Scan for the cell matching the given text and deliver its [x, y] coordinate at center. 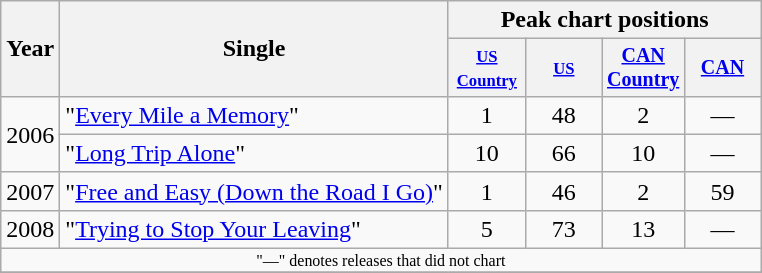
US Country [486, 68]
"—" denotes releases that did not chart [381, 261]
"Long Trip Alone" [254, 153]
US [564, 68]
13 [643, 229]
66 [564, 153]
CAN [722, 68]
Single [254, 49]
59 [722, 191]
"Trying to Stop Your Leaving" [254, 229]
2008 [30, 229]
Year [30, 49]
5 [486, 229]
73 [564, 229]
CAN Country [643, 68]
"Free and Easy (Down the Road I Go)" [254, 191]
Peak chart positions [604, 20]
46 [564, 191]
2006 [30, 134]
48 [564, 115]
"Every Mile a Memory" [254, 115]
2007 [30, 191]
